Locate the cell with the specified text and output its [x, y] center coordinate. 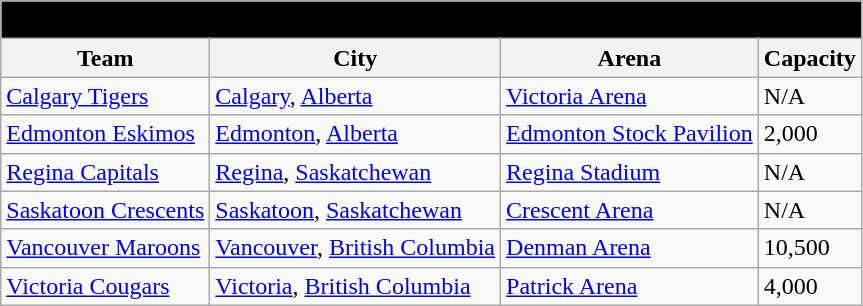
10,500 [810, 248]
Regina Stadium [630, 172]
Victoria Arena [630, 96]
Edmonton, Alberta [356, 134]
Calgary Tigers [106, 96]
Patrick Arena [630, 286]
Crescent Arena [630, 210]
City [356, 58]
Edmonton Stock Pavilion [630, 134]
Team [106, 58]
1924–25 Western Canada Hockey League [432, 20]
Denman Arena [630, 248]
Vancouver Maroons [106, 248]
Saskatoon, Saskatchewan [356, 210]
2,000 [810, 134]
Regina Capitals [106, 172]
Vancouver, British Columbia [356, 248]
Victoria, British Columbia [356, 286]
Arena [630, 58]
Saskatoon Crescents [106, 210]
4,000 [810, 286]
Capacity [810, 58]
Regina, Saskatchewan [356, 172]
Edmonton Eskimos [106, 134]
Victoria Cougars [106, 286]
Calgary, Alberta [356, 96]
